Identify which cell holds the provided text, then report its (X, Y) central coordinate. 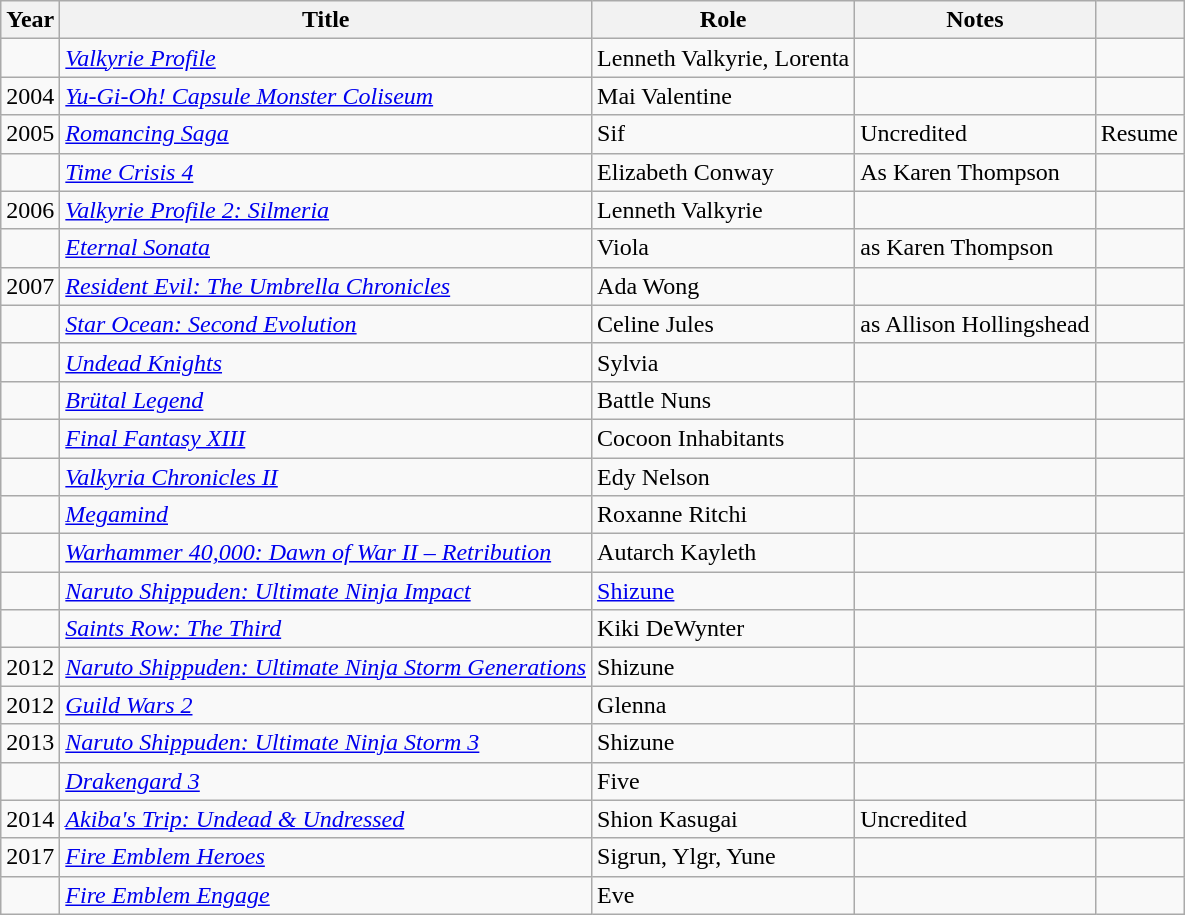
Valkyria Chronicles II (326, 477)
Warhammer 40,000: Dawn of War II – Retribution (326, 553)
Naruto Shippuden: Ultimate Ninja Storm Generations (326, 667)
Glenna (724, 705)
Fire Emblem Heroes (326, 857)
Drakengard 3 (326, 781)
Sigrun, Ylgr, Yune (724, 857)
Edy Nelson (724, 477)
2017 (30, 857)
Undead Knights (326, 362)
Ada Wong (724, 286)
Five (724, 781)
Valkyrie Profile (326, 58)
Final Fantasy XIII (326, 438)
Saints Row: The Third (326, 629)
2006 (30, 210)
Valkyrie Profile 2: Silmeria (326, 210)
Role (724, 20)
Eve (724, 895)
Roxanne Ritchi (724, 515)
Mai Valentine (724, 96)
Celine Jules (724, 324)
2014 (30, 819)
as Karen Thompson (975, 248)
Sylvia (724, 362)
Resident Evil: The Umbrella Chronicles (326, 286)
Lenneth Valkyrie, Lorenta (724, 58)
Guild Wars 2 (326, 705)
Notes (975, 20)
Fire Emblem Engage (326, 895)
Megamind (326, 515)
as Allison Hollingshead (975, 324)
Resume (1139, 134)
Cocoon Inhabitants (724, 438)
Elizabeth Conway (724, 172)
Viola (724, 248)
Time Crisis 4 (326, 172)
Autarch Kayleth (724, 553)
As Karen Thompson (975, 172)
Naruto Shippuden: Ultimate Ninja Storm 3 (326, 743)
Romancing Saga (326, 134)
Akiba's Trip: Undead & Undressed (326, 819)
Battle Nuns (724, 400)
Shion Kasugai (724, 819)
Kiki DeWynter (724, 629)
Lenneth Valkyrie (724, 210)
Star Ocean: Second Evolution (326, 324)
2005 (30, 134)
Yu-Gi-Oh! Capsule Monster Coliseum (326, 96)
2007 (30, 286)
2004 (30, 96)
Title (326, 20)
Brütal Legend (326, 400)
2013 (30, 743)
Eternal Sonata (326, 248)
Year (30, 20)
Sif (724, 134)
Naruto Shippuden: Ultimate Ninja Impact (326, 591)
